Determine the [X, Y] coordinate at the center of the cell enclosing the given text.  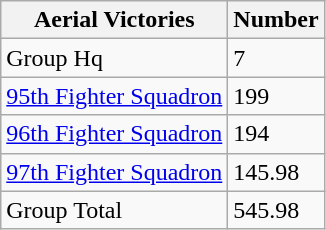
96th Fighter Squadron [114, 134]
7 [276, 58]
Aerial Victories [114, 20]
Group Total [114, 210]
199 [276, 96]
Number [276, 20]
545.98 [276, 210]
145.98 [276, 172]
97th Fighter Squadron [114, 172]
194 [276, 134]
Group Hq [114, 58]
95th Fighter Squadron [114, 96]
